Search for the cell housing the specified text and yield its (x, y) center coordinate. 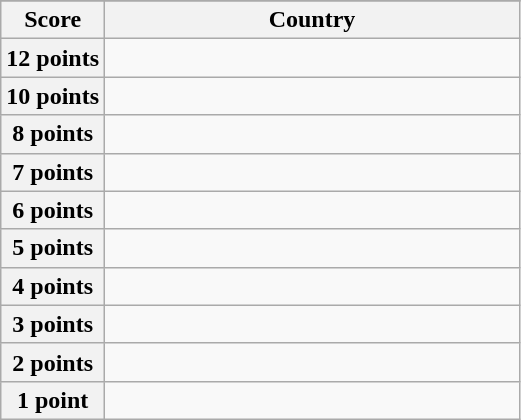
2 points (53, 362)
7 points (53, 172)
6 points (53, 210)
12 points (53, 58)
3 points (53, 324)
10 points (53, 96)
1 point (53, 400)
Score (53, 20)
4 points (53, 286)
8 points (53, 134)
Country (312, 20)
5 points (53, 248)
